Output the (x, y) coordinate of the center of the cell containing the given text.  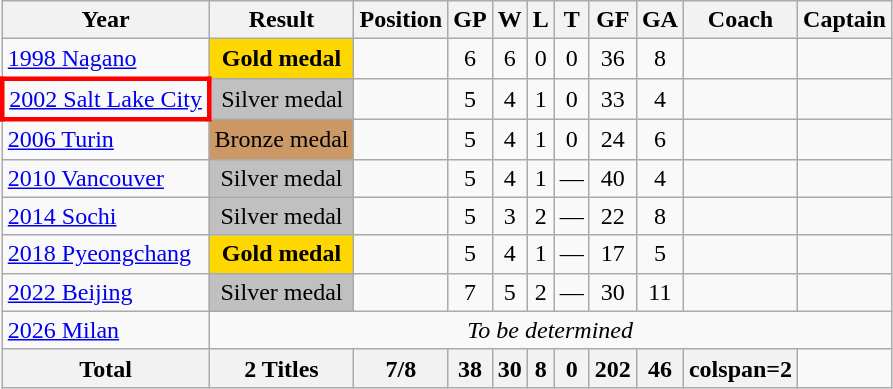
33 (612, 98)
1998 Nagano (106, 59)
W (510, 20)
36 (612, 59)
Year (106, 20)
Captain (845, 20)
To be determined (550, 330)
L (540, 20)
Result (282, 20)
7/8 (401, 368)
202 (612, 368)
2 Titles (282, 368)
Total (106, 368)
7 (470, 292)
40 (612, 178)
17 (612, 254)
2010 Vancouver (106, 178)
colspan=2 (740, 368)
11 (660, 292)
GA (660, 20)
46 (660, 368)
24 (612, 139)
Coach (740, 20)
2014 Sochi (106, 216)
T (572, 20)
38 (470, 368)
GF (612, 20)
2022 Beijing (106, 292)
3 (510, 216)
2026 Milan (106, 330)
Position (401, 20)
2006 Turin (106, 139)
2018 Pyeongchang (106, 254)
Bronze medal (282, 139)
2002 Salt Lake City (106, 98)
GP (470, 20)
22 (612, 216)
